Detect which cell encompasses the target text, then output its [X, Y] center coordinate. 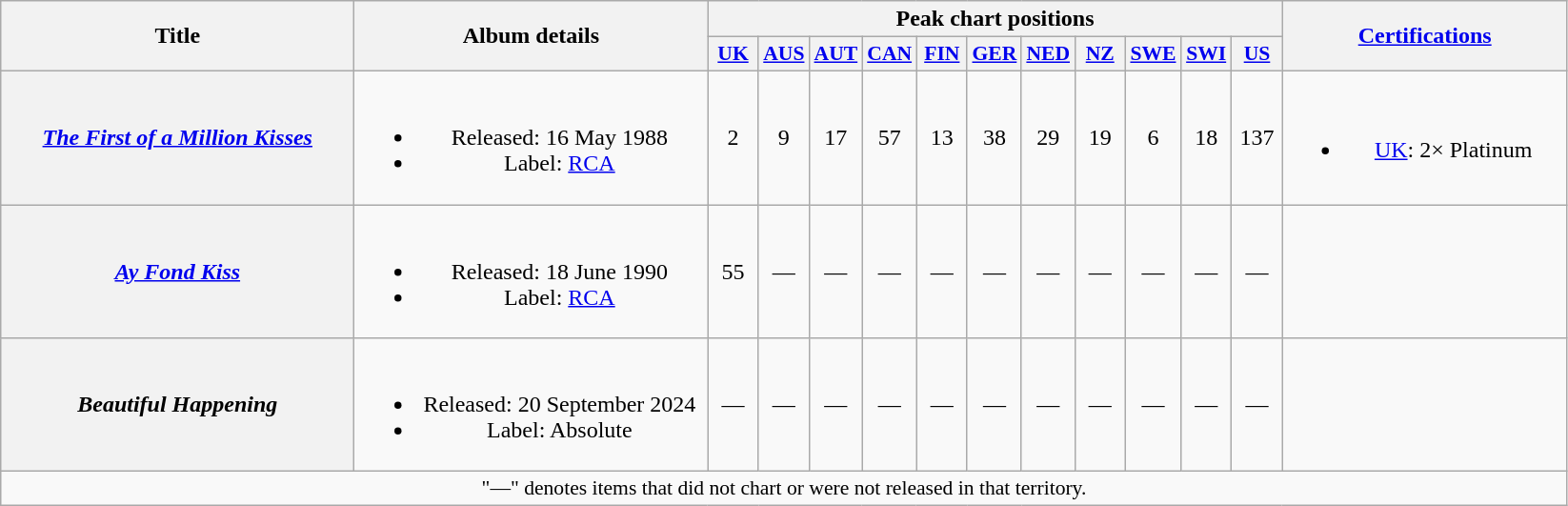
GER [995, 54]
2 [734, 137]
Certifications [1425, 36]
Released: 20 September 2024Label: Absolute [532, 405]
57 [890, 137]
Album details [532, 36]
6 [1153, 137]
AUS [783, 54]
17 [836, 137]
SWE [1153, 54]
18 [1206, 137]
Released: 18 June 1990Label: RCA [532, 271]
AUT [836, 54]
Beautiful Happening [177, 405]
55 [734, 271]
29 [1048, 137]
"—" denotes items that did not chart or were not released in that territory. [784, 489]
13 [941, 137]
137 [1257, 137]
9 [783, 137]
US [1257, 54]
19 [1099, 137]
SWI [1206, 54]
Released: 16 May 1988Label: RCA [532, 137]
The First of a Million Kisses [177, 137]
UK: 2× Platinum [1425, 137]
NZ [1099, 54]
CAN [890, 54]
Title [177, 36]
UK [734, 54]
NED [1048, 54]
FIN [941, 54]
38 [995, 137]
Ay Fond Kiss [177, 271]
Peak chart positions [995, 19]
